For the text-containing cell, return its midpoint in (x, y) coordinate format. 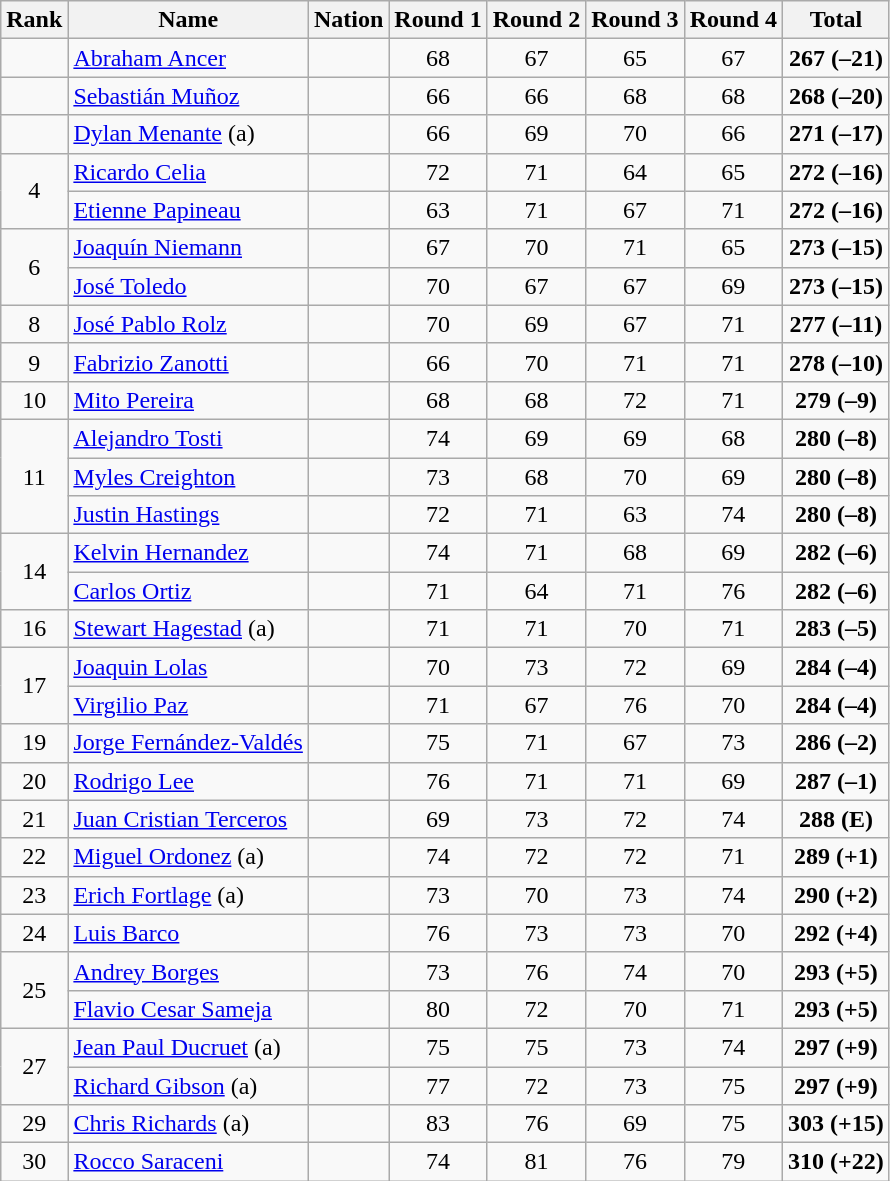
Justin Hastings (188, 515)
Flavio Cesar Sameja (188, 1009)
Myles Creighton (188, 477)
22 (34, 857)
290 (+2) (836, 895)
29 (34, 1124)
Richard Gibson (a) (188, 1085)
79 (733, 1162)
Total (836, 20)
Luis Barco (188, 933)
83 (438, 1124)
19 (34, 743)
25 (34, 990)
81 (536, 1162)
9 (34, 362)
Rodrigo Lee (188, 781)
Virgilio Paz (188, 705)
10 (34, 400)
Chris Richards (a) (188, 1124)
271 (–17) (836, 134)
Jean Paul Ducruet (a) (188, 1047)
310 (+22) (836, 1162)
292 (+4) (836, 933)
77 (438, 1085)
6 (34, 267)
283 (–5) (836, 629)
Miguel Ordonez (a) (188, 857)
Dylan Menante (a) (188, 134)
277 (–11) (836, 324)
Sebastián Muñoz (188, 96)
José Pablo Rolz (188, 324)
268 (–20) (836, 96)
Round 1 (438, 20)
30 (34, 1162)
Andrey Borges (188, 971)
80 (438, 1009)
Ricardo Celia (188, 172)
Erich Fortlage (a) (188, 895)
287 (–1) (836, 781)
Stewart Hagestad (a) (188, 629)
Abraham Ancer (188, 58)
16 (34, 629)
Nation (348, 20)
Mito Pereira (188, 400)
20 (34, 781)
Fabrizio Zanotti (188, 362)
Jorge Fernández-Valdés (188, 743)
288 (E) (836, 819)
303 (+15) (836, 1124)
Round 2 (536, 20)
289 (+1) (836, 857)
Joaquín Niemann (188, 248)
21 (34, 819)
279 (–9) (836, 400)
Rocco Saraceni (188, 1162)
Joaquin Lolas (188, 667)
Name (188, 20)
José Toledo (188, 286)
Juan Cristian Terceros (188, 819)
17 (34, 686)
Etienne Papineau (188, 210)
267 (–21) (836, 58)
Carlos Ortiz (188, 591)
Round 4 (733, 20)
Round 3 (635, 20)
27 (34, 1066)
Rank (34, 20)
Kelvin Hernandez (188, 553)
Alejandro Tosti (188, 438)
23 (34, 895)
24 (34, 933)
11 (34, 476)
278 (–10) (836, 362)
8 (34, 324)
4 (34, 191)
14 (34, 572)
286 (–2) (836, 743)
